Extract the [x, y] coordinate from the center of the cell holding the provided text.  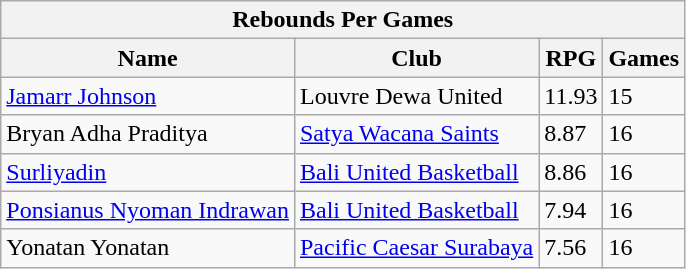
15 [644, 96]
7.56 [571, 248]
8.87 [571, 134]
Pacific Caesar Surabaya [416, 248]
RPG [571, 58]
Surliyadin [148, 172]
Yonatan Yonatan [148, 248]
Club [416, 58]
7.94 [571, 210]
Rebounds Per Games [343, 20]
8.86 [571, 172]
Satya Wacana Saints [416, 134]
Louvre Dewa United [416, 96]
Bryan Adha Praditya [148, 134]
Name [148, 58]
11.93 [571, 96]
Jamarr Johnson [148, 96]
Games [644, 58]
Ponsianus Nyoman Indrawan [148, 210]
